Pinpoint the cell where the given text exists, returning its [x, y] midpoint coordinate. 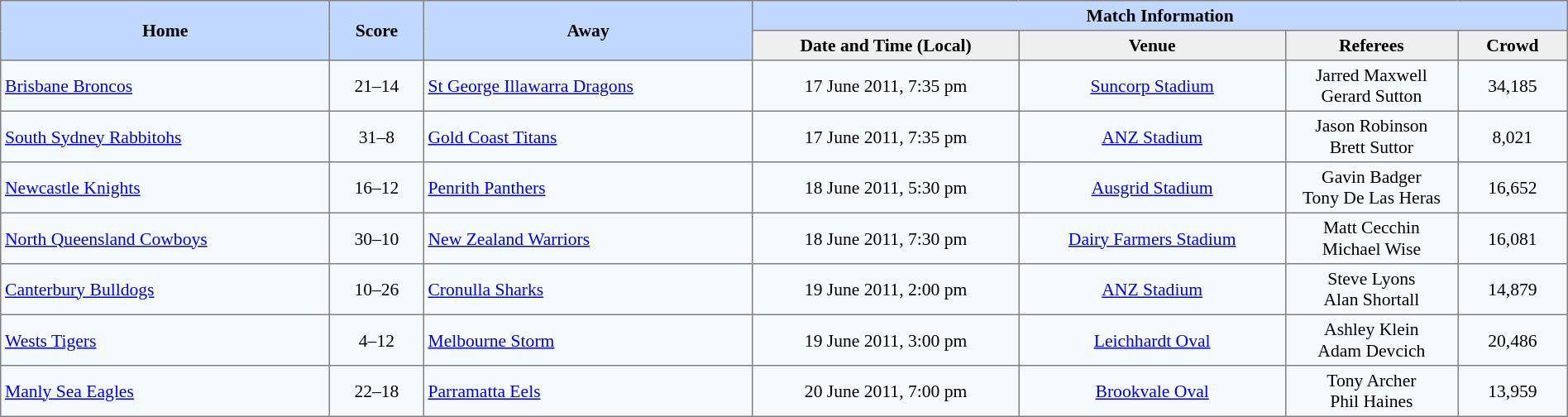
20 June 2011, 7:00 pm [886, 391]
Crowd [1513, 46]
Away [588, 31]
Ausgrid Stadium [1152, 188]
Matt Cecchin Michael Wise [1371, 238]
Dairy Farmers Stadium [1152, 238]
Tony Archer Phil Haines [1371, 391]
Melbourne Storm [588, 340]
Referees [1371, 46]
Venue [1152, 46]
St George Illawarra Dragons [588, 86]
Date and Time (Local) [886, 46]
4–12 [377, 340]
Ashley Klein Adam Devcich [1371, 340]
Brookvale Oval [1152, 391]
Cronulla Sharks [588, 290]
22–18 [377, 391]
Suncorp Stadium [1152, 86]
30–10 [377, 238]
Brisbane Broncos [165, 86]
Score [377, 31]
Newcastle Knights [165, 188]
10–26 [377, 290]
16,652 [1513, 188]
Jarred Maxwell Gerard Sutton [1371, 86]
Parramatta Eels [588, 391]
South Sydney Rabbitohs [165, 137]
Leichhardt Oval [1152, 340]
16,081 [1513, 238]
8,021 [1513, 137]
Gavin Badger Tony De Las Heras [1371, 188]
New Zealand Warriors [588, 238]
Match Information [1159, 16]
16–12 [377, 188]
Canterbury Bulldogs [165, 290]
19 June 2011, 2:00 pm [886, 290]
20,486 [1513, 340]
13,959 [1513, 391]
31–8 [377, 137]
14,879 [1513, 290]
Penrith Panthers [588, 188]
21–14 [377, 86]
North Queensland Cowboys [165, 238]
Manly Sea Eagles [165, 391]
Steve Lyons Alan Shortall [1371, 290]
34,185 [1513, 86]
Jason Robinson Brett Suttor [1371, 137]
18 June 2011, 5:30 pm [886, 188]
Home [165, 31]
Wests Tigers [165, 340]
18 June 2011, 7:30 pm [886, 238]
Gold Coast Titans [588, 137]
19 June 2011, 3:00 pm [886, 340]
